Capture the cell that displays the provided text and extract its [x, y] central coordinate. 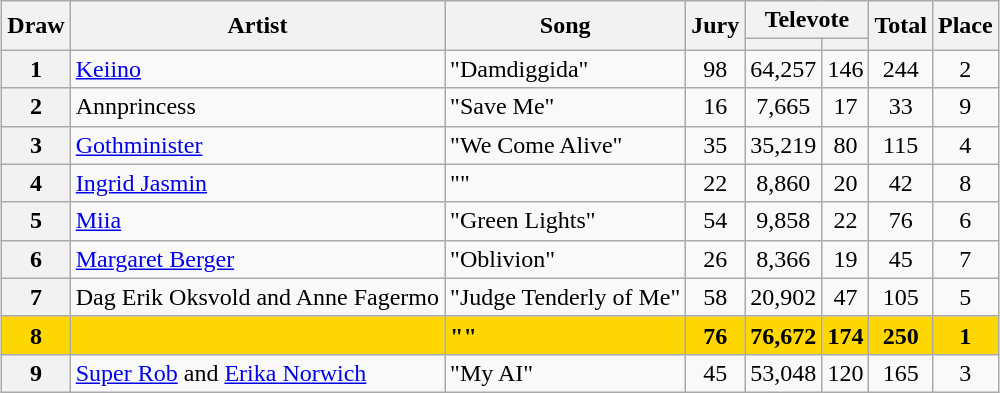
244 [901, 69]
17 [846, 107]
Super Rob and Erika Norwich [257, 373]
58 [716, 297]
26 [716, 259]
19 [846, 259]
"Save Me" [566, 107]
33 [901, 107]
Jury [716, 26]
"We Come Alive" [566, 145]
35 [716, 145]
"Green Lights" [566, 221]
Total [901, 26]
8,366 [784, 259]
"Damdiggida" [566, 69]
47 [846, 297]
Televote [807, 20]
20 [846, 183]
"Judge Tenderly of Me" [566, 297]
165 [901, 373]
146 [846, 69]
Keiino [257, 69]
80 [846, 145]
8,860 [784, 183]
"My AI" [566, 373]
174 [846, 335]
Dag Erik Oksvold and Anne Fagermo [257, 297]
35,219 [784, 145]
Miia [257, 221]
Place [965, 26]
16 [716, 107]
Draw [36, 26]
"Oblivion" [566, 259]
7,665 [784, 107]
Artist [257, 26]
20,902 [784, 297]
54 [716, 221]
250 [901, 335]
Ingrid Jasmin [257, 183]
53,048 [784, 373]
Margaret Berger [257, 259]
115 [901, 145]
76,672 [784, 335]
64,257 [784, 69]
120 [846, 373]
98 [716, 69]
Song [566, 26]
42 [901, 183]
105 [901, 297]
Annprincess [257, 107]
9,858 [784, 221]
Gothminister [257, 145]
